Output the [X, Y] coordinate of the center of the cell containing the given text.  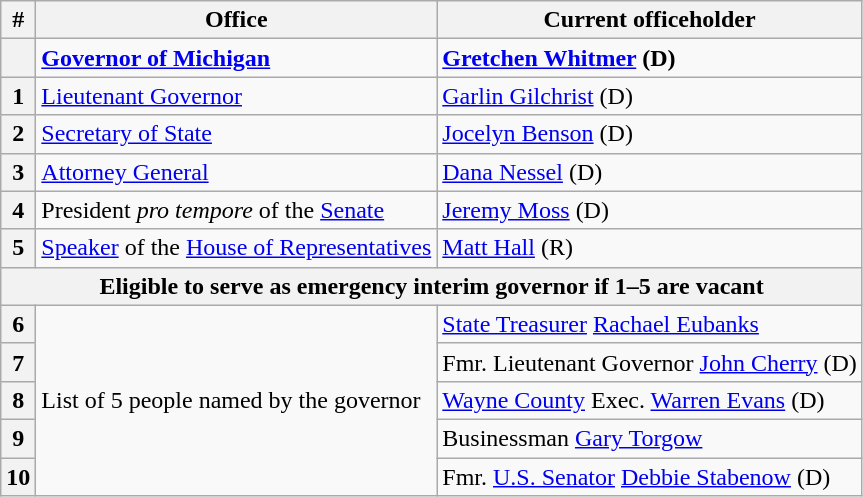
Garlin Gilchrist (D) [650, 96]
Wayne County Exec. Warren Evans (D) [650, 400]
Attorney General [236, 172]
Office [236, 20]
List of 5 people named by the governor [236, 400]
Fmr. U.S. Senator Debbie Stabenow (D) [650, 477]
Secretary of State [236, 134]
5 [18, 248]
Governor of Michigan [236, 58]
President pro tempore of the Senate [236, 210]
Jocelyn Benson (D) [650, 134]
3 [18, 172]
Lieutenant Governor [236, 96]
Eligible to serve as emergency interim governor if 1–5 are vacant [432, 286]
Matt Hall (R) [650, 248]
Fmr. Lieutenant Governor John Cherry (D) [650, 362]
7 [18, 362]
Current officeholder [650, 20]
4 [18, 210]
6 [18, 324]
Businessman Gary Torgow [650, 438]
Jeremy Moss (D) [650, 210]
Gretchen Whitmer (D) [650, 58]
9 [18, 438]
Dana Nessel (D) [650, 172]
Speaker of the House of Representatives [236, 248]
1 [18, 96]
State Treasurer Rachael Eubanks [650, 324]
# [18, 20]
2 [18, 134]
10 [18, 477]
8 [18, 400]
